For the text-containing cell, return its midpoint in [X, Y] coordinate format. 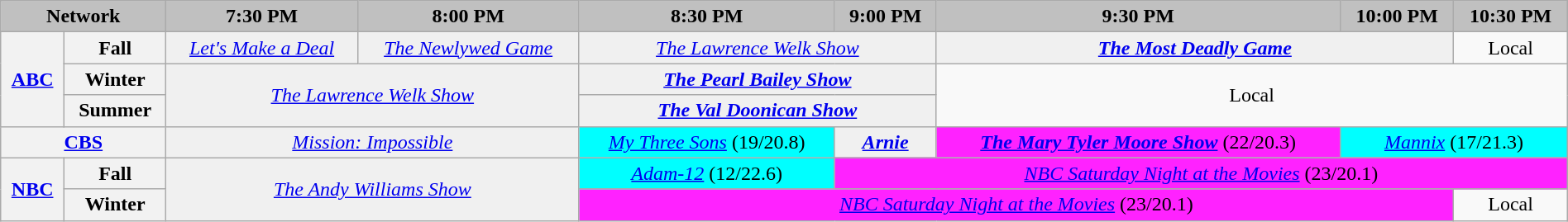
10:00 PM [1398, 17]
Mannix (17/21.3) [1454, 142]
10:30 PM [1510, 17]
The Val Doonican Show [758, 111]
CBS [84, 142]
Mission: Impossible [372, 142]
The Andy Williams Show [372, 189]
My Three Sons (19/20.8) [707, 142]
8:00 PM [468, 17]
NBC [33, 189]
9:00 PM [885, 17]
Let's Make a Deal [262, 48]
The Most Deadly Game [1195, 48]
The Newlywed Game [468, 48]
Network [84, 17]
The Pearl Bailey Show [758, 79]
9:30 PM [1138, 17]
Arnie [885, 142]
Adam-12 (12/22.6) [707, 173]
The Mary Tyler Moore Show (22/20.3) [1138, 142]
ABC [33, 79]
8:30 PM [707, 17]
Summer [116, 111]
7:30 PM [262, 17]
